For the text-containing cell, return its midpoint in (x, y) coordinate format. 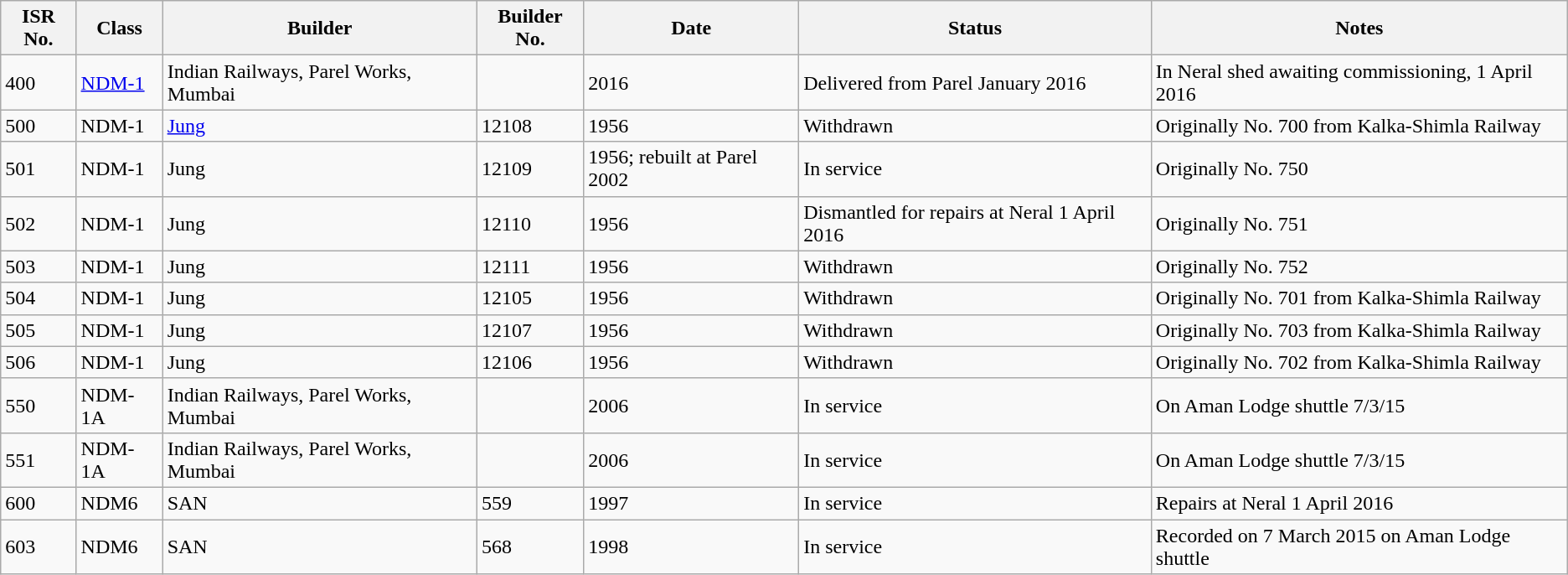
Status (975, 28)
Builder (320, 28)
505 (39, 330)
12111 (529, 267)
12110 (529, 223)
Date (692, 28)
502 (39, 223)
In Neral shed awaiting commissioning, 1 April 2016 (1359, 82)
Dismantled for repairs at Neral 1 April 2016 (975, 223)
559 (529, 503)
12105 (529, 298)
2016 (692, 82)
ISR No. (39, 28)
Repairs at Neral 1 April 2016 (1359, 503)
Originally No. 752 (1359, 267)
Originally No. 701 from Kalka-Shimla Railway (1359, 298)
12108 (529, 126)
1956; rebuilt at Parel 2002 (692, 169)
503 (39, 267)
12107 (529, 330)
Originally No. 703 from Kalka-Shimla Railway (1359, 330)
12106 (529, 362)
Originally No. 751 (1359, 223)
500 (39, 126)
Class (119, 28)
1997 (692, 503)
504 (39, 298)
600 (39, 503)
1998 (692, 547)
550 (39, 406)
506 (39, 362)
501 (39, 169)
Originally No. 702 from Kalka-Shimla Railway (1359, 362)
603 (39, 547)
Originally No. 700 from Kalka-Shimla Railway (1359, 126)
Delivered from Parel January 2016 (975, 82)
568 (529, 547)
551 (39, 459)
Recorded on 7 March 2015 on Aman Lodge shuttle (1359, 547)
Originally No. 750 (1359, 169)
12109 (529, 169)
Builder No. (529, 28)
Notes (1359, 28)
400 (39, 82)
